Identify which cell holds the provided text, then report its [X, Y] central coordinate. 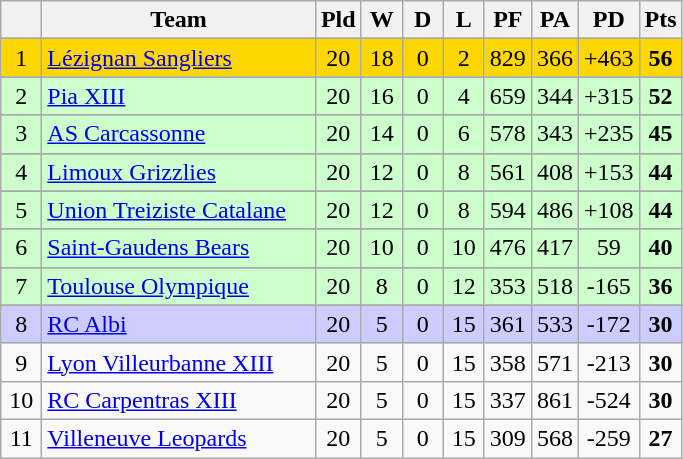
+108 [608, 210]
358 [508, 362]
AS Carcassonne [179, 134]
36 [660, 286]
533 [554, 324]
Lézignan Sangliers [179, 58]
PA [554, 20]
Limoux Grizzlies [179, 172]
45 [660, 134]
861 [554, 400]
14 [382, 134]
571 [554, 362]
59 [608, 248]
518 [554, 286]
3 [22, 134]
361 [508, 324]
-172 [608, 324]
1 [22, 58]
561 [508, 172]
-213 [608, 362]
568 [554, 438]
Union Treiziste Catalane [179, 210]
56 [660, 58]
-524 [608, 400]
L [464, 20]
309 [508, 438]
11 [22, 438]
Pld [338, 20]
578 [508, 134]
9 [22, 362]
337 [508, 400]
7 [22, 286]
18 [382, 58]
-259 [608, 438]
353 [508, 286]
Team [179, 20]
408 [554, 172]
D [422, 20]
+235 [608, 134]
417 [554, 248]
W [382, 20]
486 [554, 210]
344 [554, 96]
16 [382, 96]
Villeneuve Leopards [179, 438]
Toulouse Olympique [179, 286]
+315 [608, 96]
Pia XIII [179, 96]
+463 [608, 58]
829 [508, 58]
343 [554, 134]
Pts [660, 20]
40 [660, 248]
PD [608, 20]
366 [554, 58]
+153 [608, 172]
-165 [608, 286]
52 [660, 96]
Saint-Gaudens Bears [179, 248]
659 [508, 96]
27 [660, 438]
RC Carpentras XIII [179, 400]
594 [508, 210]
Lyon Villeurbanne XIII [179, 362]
PF [508, 20]
RC Albi [179, 324]
476 [508, 248]
